Capture the cell that displays the provided text and extract its (x, y) central coordinate. 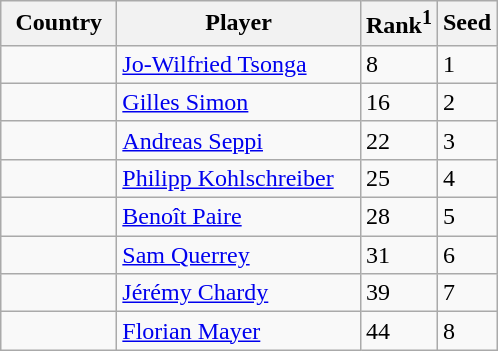
39 (398, 293)
2 (466, 102)
6 (466, 255)
31 (398, 255)
Country (59, 24)
Rank1 (398, 24)
Sam Querrey (239, 255)
44 (398, 331)
1 (466, 64)
Player (239, 24)
Jo-Wilfried Tsonga (239, 64)
16 (398, 102)
Seed (466, 24)
Gilles Simon (239, 102)
Benoît Paire (239, 217)
5 (466, 217)
7 (466, 293)
Andreas Seppi (239, 140)
3 (466, 140)
28 (398, 217)
4 (466, 178)
Florian Mayer (239, 331)
Philipp Kohlschreiber (239, 178)
Jérémy Chardy (239, 293)
22 (398, 140)
25 (398, 178)
